Output the (X, Y) coordinate of the center of the cell containing the given text.  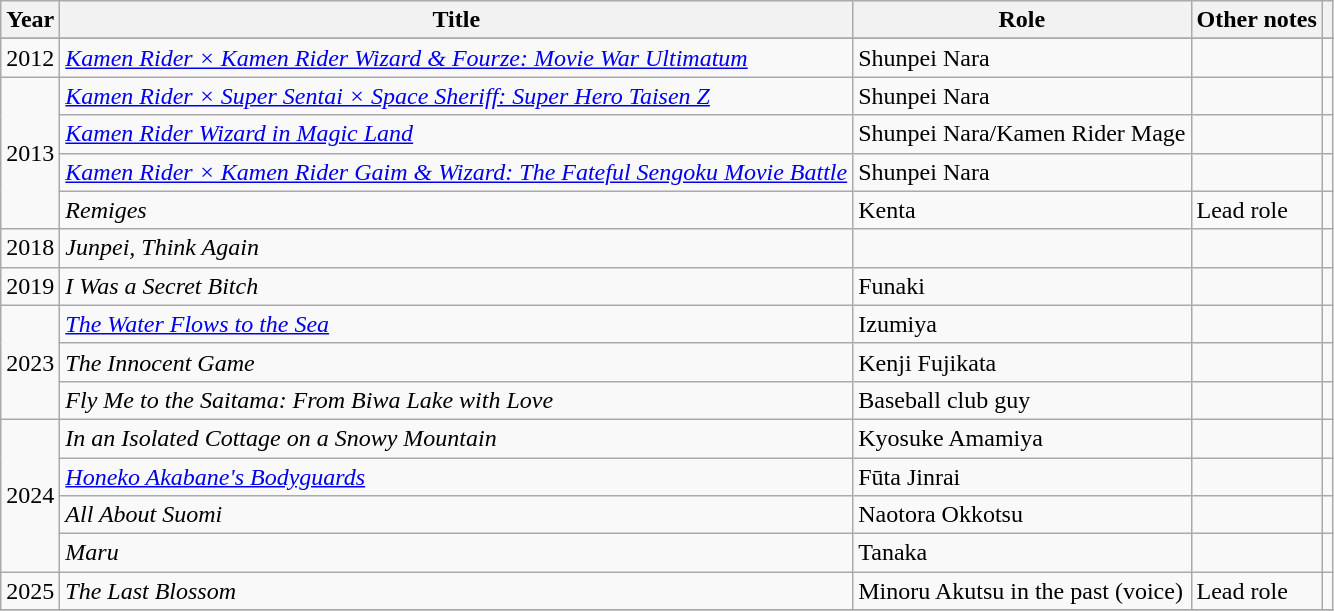
In an Isolated Cottage on a Snowy Mountain (456, 438)
Shunpei Nara/Kamen Rider Mage (1022, 134)
2019 (30, 286)
The Water Flows to the Sea (456, 324)
Maru (456, 553)
Kamen Rider × Kamen Rider Gaim & Wizard: The Fateful Sengoku Movie Battle (456, 172)
2013 (30, 153)
Kyosuke Amamiya (1022, 438)
Junpei, Think Again (456, 248)
Naotora Okkotsu (1022, 515)
All About Suomi (456, 515)
Title (456, 20)
2025 (30, 591)
Remiges (456, 210)
Kamen Rider × Kamen Rider Wizard & Fourze: Movie War Ultimatum (456, 58)
Kenji Fujikata (1022, 362)
The Innocent Game (456, 362)
Other notes (1256, 20)
2023 (30, 362)
2024 (30, 495)
Izumiya (1022, 324)
2012 (30, 58)
Honeko Akabane's Bodyguards (456, 477)
Year (30, 20)
The Last Blossom (456, 591)
Baseball club guy (1022, 400)
Minoru Akutsu in the past (voice) (1022, 591)
Role (1022, 20)
Fly Me to the Saitama: From Biwa Lake with Love (456, 400)
Kamen Rider Wizard in Magic Land (456, 134)
2018 (30, 248)
Tanaka (1022, 553)
Funaki (1022, 286)
I Was a Secret Bitch (456, 286)
Kenta (1022, 210)
Fūta Jinrai (1022, 477)
Kamen Rider × Super Sentai × Space Sheriff: Super Hero Taisen Z (456, 96)
